Return the (x, y) coordinate for the center point of the cell that contains the specified text.  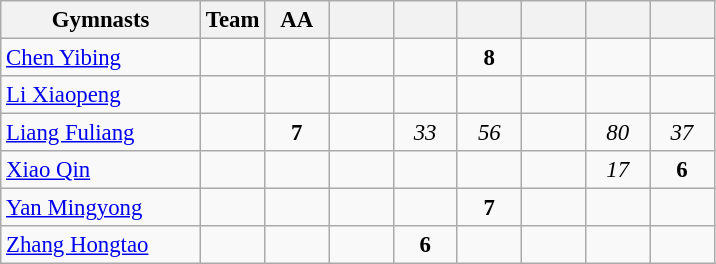
Xiao Qin (101, 170)
37 (682, 133)
Liang Fuliang (101, 133)
33 (425, 133)
Chen Yibing (101, 58)
17 (618, 170)
Gymnasts (101, 20)
Zhang Hongtao (101, 245)
AA (297, 20)
Yan Mingyong (101, 208)
Li Xiaopeng (101, 95)
Team (232, 20)
56 (489, 133)
80 (618, 133)
8 (489, 58)
